Return the [x, y] coordinate for the center point of the cell that contains the specified text.  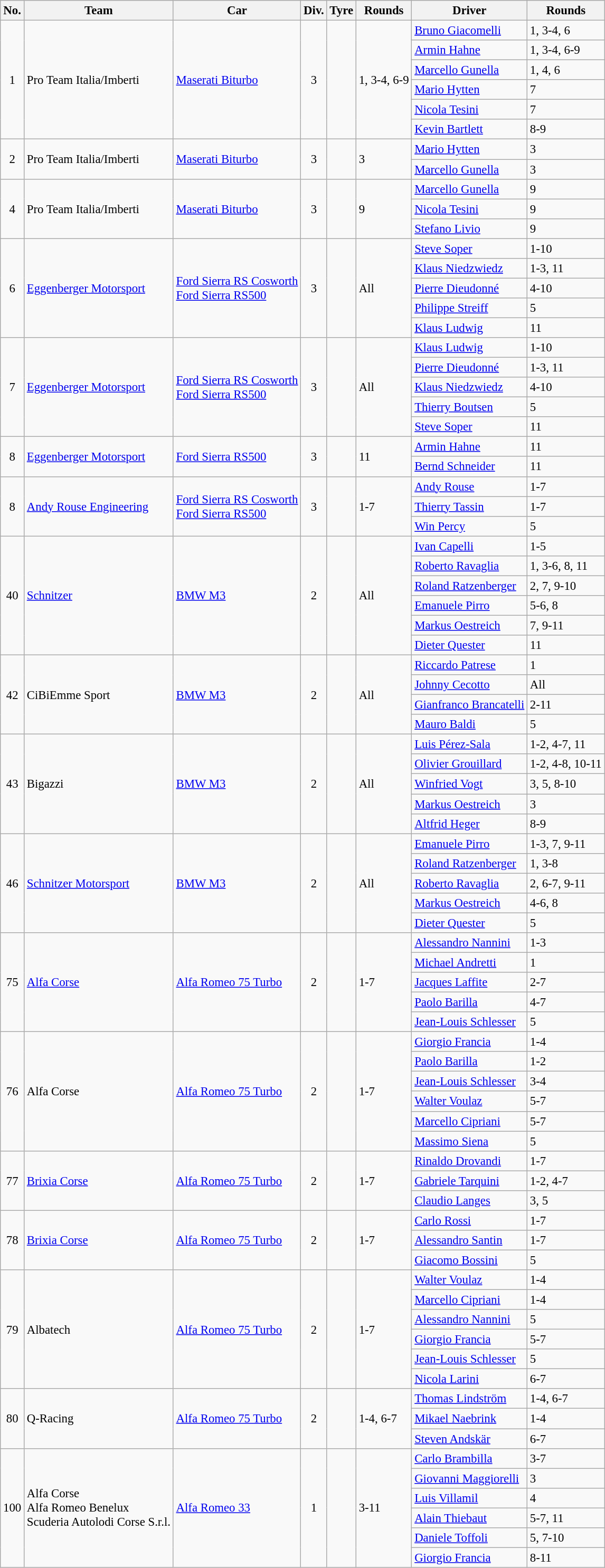
5-7, 11 [566, 1518]
Team [99, 11]
1-2, 4-7, 11 [566, 744]
Kevin Bartlett [470, 129]
46 [13, 883]
2-7 [566, 982]
79 [13, 1330]
77 [13, 1181]
5, 7-10 [566, 1538]
Mauro Baldi [470, 724]
Giovanni Maggiorelli [470, 1478]
Schnitzer Motorsport [99, 883]
Bruno Giacomelli [470, 31]
Giacomo Bossini [470, 1260]
Thomas Lindström [470, 1399]
Thierry Boutsen [470, 407]
5-6, 8 [566, 606]
100 [13, 1508]
42 [13, 695]
Alfa Corse Alfa Romeo Benelux Scuderia Autolodi Corse S.r.l. [99, 1508]
Andy Rouse Engineering [99, 506]
Thierry Tassin [470, 506]
Bigazzi [99, 784]
Winfried Vogt [470, 784]
Philippe Streiff [470, 308]
8-11 [566, 1557]
Schnitzer [99, 596]
1-2 [566, 1062]
Steven Andskär [470, 1439]
1-2, 4-7 [566, 1181]
Win Percy [470, 526]
6 [13, 288]
Gianfranco Brancatelli [470, 705]
No. [13, 11]
Div. [314, 11]
1, 3-4, 6 [566, 31]
1-3, 7, 9-11 [566, 844]
Alain Thiebaut [470, 1518]
75 [13, 982]
Michael Andretti [470, 962]
Nicola Larini [470, 1379]
3-11 [384, 1508]
1-5 [566, 546]
1-2, 4-8, 10-11 [566, 764]
Carlo Rossi [470, 1220]
Altfrid Heger [470, 824]
Claudio Langes [470, 1201]
3, 5 [566, 1201]
7, 9-11 [566, 625]
Stefano Livio [470, 228]
Carlo Brambilla [470, 1458]
78 [13, 1240]
Driver [470, 11]
3-7 [566, 1458]
Tyre [341, 11]
Olivier Grouillard [470, 764]
1, 3-8 [566, 863]
1, 4, 6 [566, 70]
Jacques Laffite [470, 982]
Rinaldo Drovandi [470, 1161]
Andy Rouse [470, 486]
Mikael Naebrink [470, 1419]
3-4 [566, 1082]
Massimo Siena [470, 1141]
2-11 [566, 705]
43 [13, 784]
Daniele Toffoli [470, 1538]
Gabriele Tarquini [470, 1181]
80 [13, 1418]
40 [13, 596]
Luis Pérez-Sala [470, 744]
Luis Villamil [470, 1498]
Albatech [99, 1330]
Q-Racing [99, 1418]
Alfa Romeo 33 [237, 1508]
Johnny Cecotto [470, 685]
1, 3-6, 8, 11 [566, 566]
2, 6-7, 9-11 [566, 883]
2, 7, 9-10 [566, 586]
4-6, 8 [566, 903]
3, 5, 8-10 [566, 784]
Bernd Schneider [470, 467]
Ford Sierra RS500 [237, 457]
Alessandro Santin [470, 1240]
Ivan Capelli [470, 546]
CiBiEmme Sport [99, 695]
Riccardo Patrese [470, 665]
76 [13, 1092]
4-7 [566, 1002]
Car [237, 11]
1-3 [566, 943]
